Return (X, Y) of the center of cell containing provided text 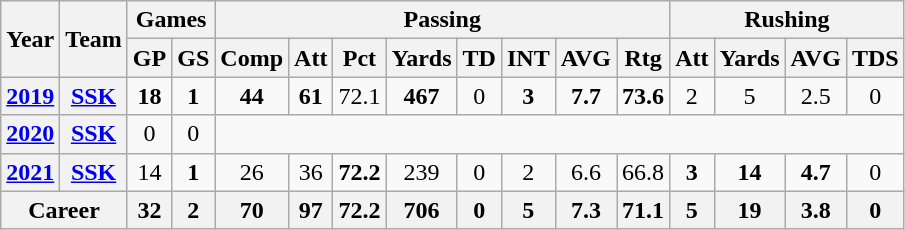
INT (528, 58)
18 (149, 96)
Pct (360, 58)
7.3 (586, 210)
36 (311, 172)
Career (64, 210)
Year (30, 39)
26 (252, 172)
Rtg (644, 58)
19 (750, 210)
467 (422, 96)
6.6 (586, 172)
GS (194, 58)
97 (311, 210)
2020 (30, 134)
Passing (442, 20)
4.7 (816, 172)
71.1 (644, 210)
2021 (30, 172)
32 (149, 210)
2019 (30, 96)
3.8 (816, 210)
2.5 (816, 96)
70 (252, 210)
Games (170, 20)
GP (149, 58)
7.7 (586, 96)
TDS (875, 58)
44 (252, 96)
Comp (252, 58)
TD (479, 58)
66.8 (644, 172)
61 (311, 96)
Rushing (788, 20)
72.1 (360, 96)
Team (94, 39)
73.6 (644, 96)
239 (422, 172)
706 (422, 210)
